Detect which cell encompasses the target text, then output its [X, Y] center coordinate. 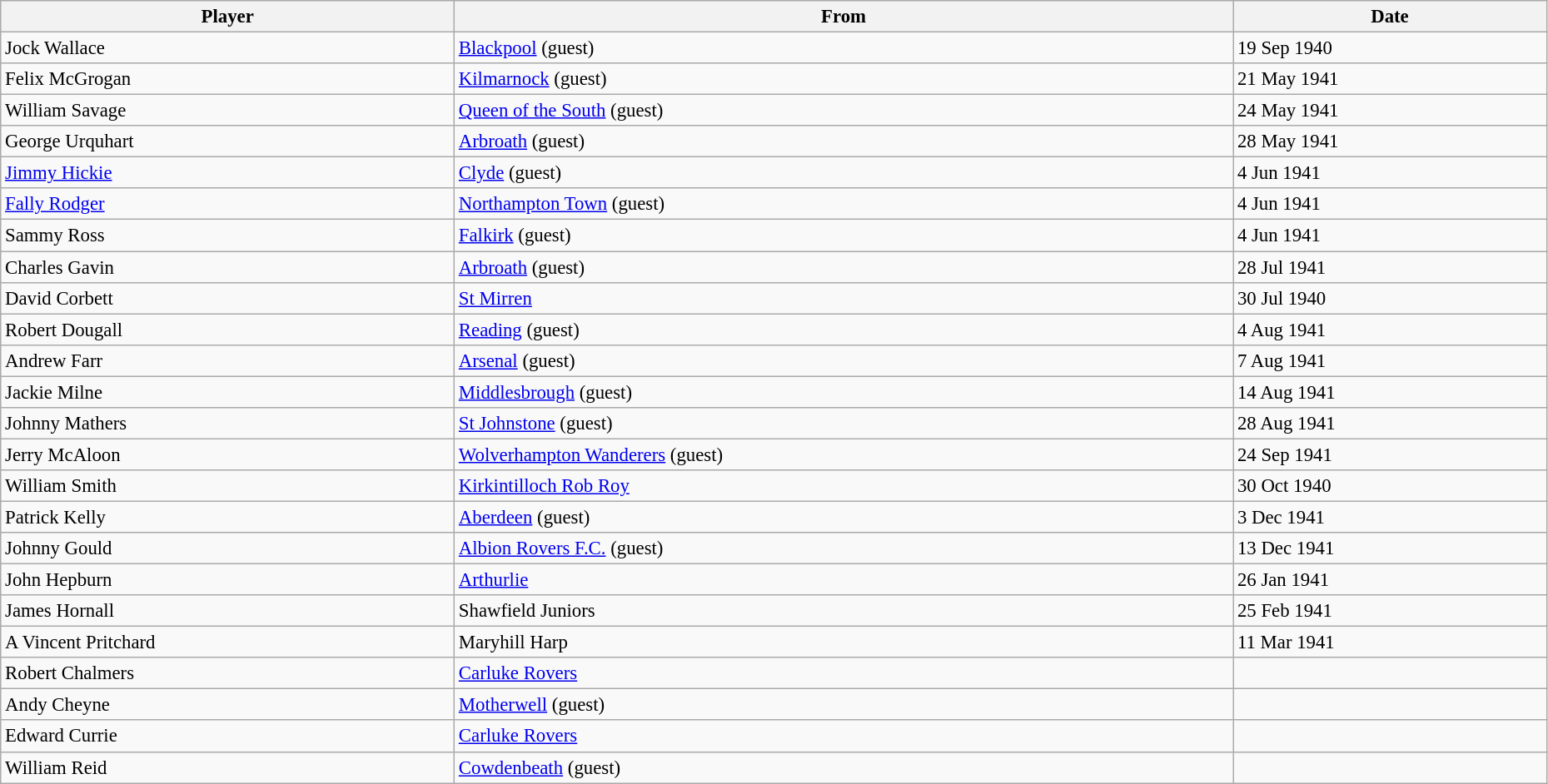
26 Jan 1941 [1391, 580]
21 May 1941 [1391, 79]
Middlesbrough (guest) [844, 392]
Reading (guest) [844, 330]
Arthurlie [844, 580]
From [844, 17]
William Smith [228, 486]
Shawfield Juniors [844, 611]
3 Dec 1941 [1391, 517]
Queen of the South (guest) [844, 111]
Robert Dougall [228, 330]
24 Sep 1941 [1391, 454]
George Urquhart [228, 141]
Andy Cheyne [228, 705]
Andrew Farr [228, 360]
13 Dec 1941 [1391, 548]
Johnny Mathers [228, 424]
Felix McGrogan [228, 79]
David Corbett [228, 298]
Date [1391, 17]
St Johnstone (guest) [844, 424]
11 Mar 1941 [1391, 643]
Jackie Milne [228, 392]
7 Aug 1941 [1391, 360]
Jerry McAloon [228, 454]
Edward Currie [228, 737]
A Vincent Pritchard [228, 643]
Falkirk (guest) [844, 236]
Motherwell (guest) [844, 705]
Fally Rodger [228, 204]
Aberdeen (guest) [844, 517]
William Reid [228, 767]
25 Feb 1941 [1391, 611]
William Savage [228, 111]
Charles Gavin [228, 267]
Wolverhampton Wanderers (guest) [844, 454]
28 May 1941 [1391, 141]
Blackpool (guest) [844, 48]
Jimmy Hickie [228, 173]
28 Aug 1941 [1391, 424]
24 May 1941 [1391, 111]
Johnny Gould [228, 548]
Kirkintilloch Rob Roy [844, 486]
19 Sep 1940 [1391, 48]
St Mirren [844, 298]
Clyde (guest) [844, 173]
Kilmarnock (guest) [844, 79]
Jock Wallace [228, 48]
14 Aug 1941 [1391, 392]
28 Jul 1941 [1391, 267]
Patrick Kelly [228, 517]
James Hornall [228, 611]
30 Oct 1940 [1391, 486]
Cowdenbeath (guest) [844, 767]
Albion Rovers F.C. (guest) [844, 548]
Maryhill Harp [844, 643]
John Hepburn [228, 580]
4 Aug 1941 [1391, 330]
30 Jul 1940 [1391, 298]
Player [228, 17]
Northampton Town (guest) [844, 204]
Robert Chalmers [228, 673]
Sammy Ross [228, 236]
Arsenal (guest) [844, 360]
